Search for the cell housing the specified text and yield its [x, y] center coordinate. 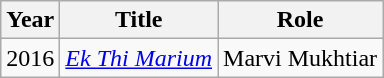
Ek Thi Marium [139, 58]
Marvi Mukhtiar [300, 58]
Title [139, 20]
2016 [30, 58]
Year [30, 20]
Role [300, 20]
